Search for the cell housing the specified text and yield its [x, y] center coordinate. 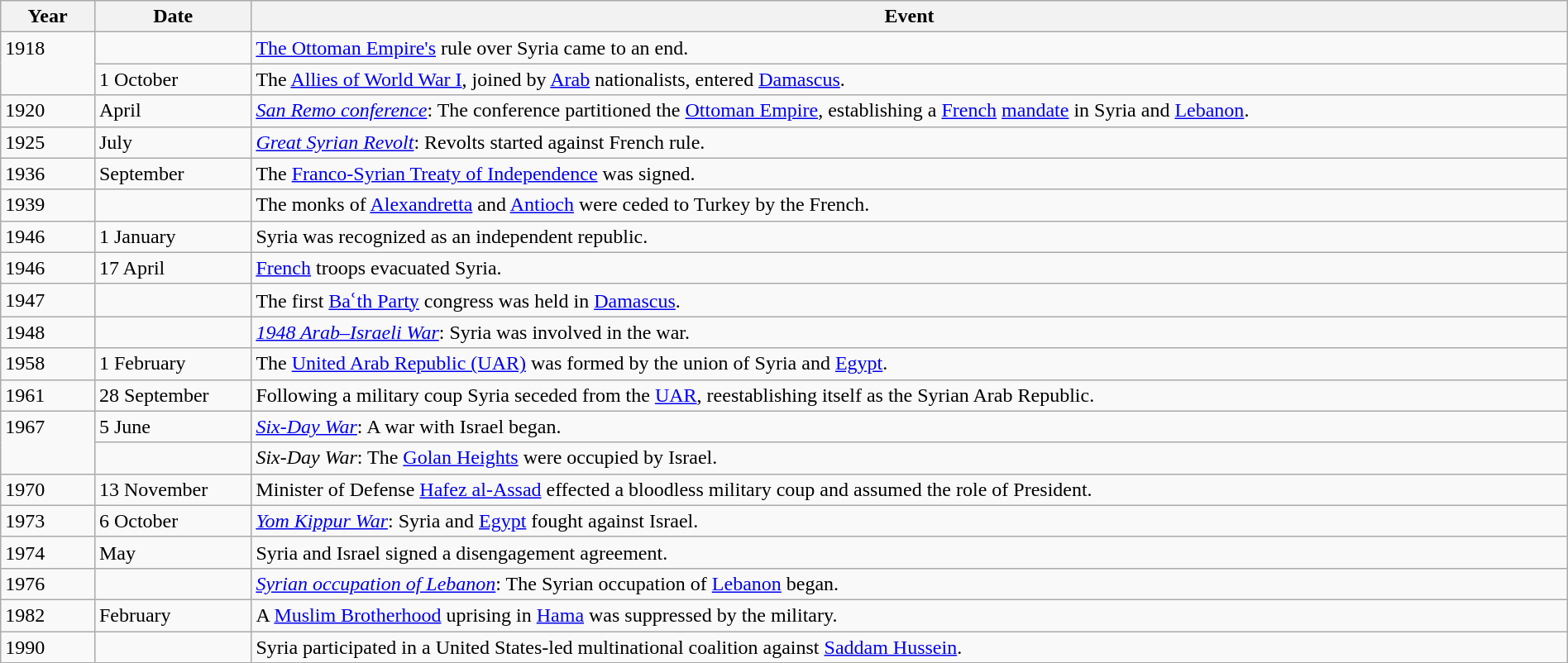
1 January [172, 236]
Syria participated in a United States-led multinational coalition against Saddam Hussein. [910, 647]
Year [48, 17]
September [172, 174]
The Allies of World War I, joined by Arab nationalists, entered Damascus. [910, 79]
1925 [48, 142]
May [172, 552]
Yom Kippur War: Syria and Egypt fought against Israel. [910, 521]
April [172, 111]
Date [172, 17]
1 February [172, 364]
13 November [172, 489]
1973 [48, 521]
1 October [172, 79]
The United Arab Republic (UAR) was formed by the union of Syria and Egypt. [910, 364]
1990 [48, 647]
The monks of Alexandretta and Antioch were ceded to Turkey by the French. [910, 205]
1982 [48, 615]
Syrian occupation of Lebanon: The Syrian occupation of Lebanon began. [910, 584]
1970 [48, 489]
Event [910, 17]
Great Syrian Revolt: Revolts started against French rule. [910, 142]
1939 [48, 205]
5 June [172, 427]
1948 Arab–Israeli War: Syria was involved in the war. [910, 332]
6 October [172, 521]
Six-Day War: The Golan Heights were occupied by Israel. [910, 458]
1947 [48, 300]
Syria was recognized as an independent republic. [910, 236]
The first Baʿth Party congress was held in Damascus. [910, 300]
July [172, 142]
1918 [48, 64]
Six-Day War: A war with Israel began. [910, 427]
February [172, 615]
1967 [48, 442]
The Ottoman Empire's rule over Syria came to an end. [910, 48]
1920 [48, 111]
Minister of Defense Hafez al-Assad effected a bloodless military coup and assumed the role of President. [910, 489]
Following a military coup Syria seceded from the UAR, reestablishing itself as the Syrian Arab Republic. [910, 395]
1948 [48, 332]
1961 [48, 395]
17 April [172, 268]
1976 [48, 584]
San Remo conference: The conference partitioned the Ottoman Empire, establishing a French mandate in Syria and Lebanon. [910, 111]
A Muslim Brotherhood uprising in Hama was suppressed by the military. [910, 615]
1958 [48, 364]
The Franco-Syrian Treaty of Independence was signed. [910, 174]
French troops evacuated Syria. [910, 268]
1936 [48, 174]
28 September [172, 395]
1974 [48, 552]
Syria and Israel signed a disengagement agreement. [910, 552]
